Extract the [x, y] coordinate from the center of the cell holding the provided text.  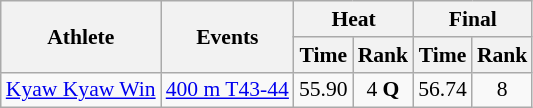
Heat [354, 19]
Athlete [81, 36]
Events [228, 36]
Kyaw Kyaw Win [81, 90]
8 [502, 90]
56.74 [442, 90]
4 Q [384, 90]
Final [472, 19]
400 m T43-44 [228, 90]
55.90 [324, 90]
